Scan for the cell matching the given text and deliver its (x, y) coordinate at center. 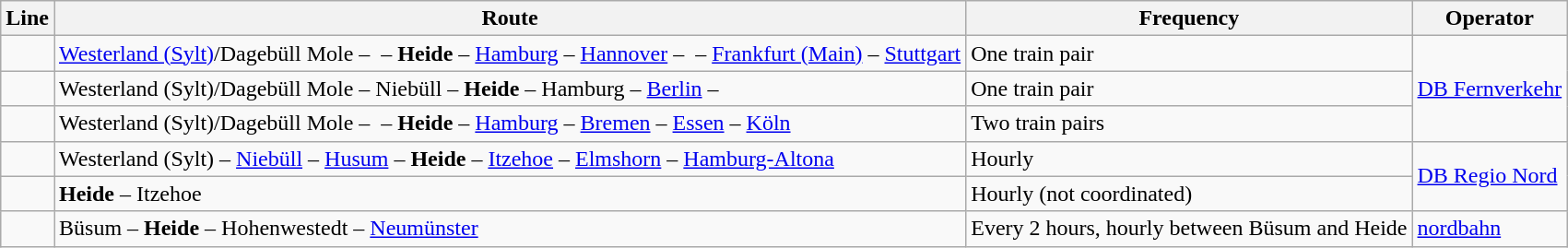
Büsum – Heide – Hohenwestedt – Neumünster (509, 229)
Hourly (1189, 159)
Frequency (1189, 18)
Heide – Itzehoe (509, 194)
DB Fernverkehr (1490, 89)
Westerland (Sylt)/Dagebüll Mole – – Heide – Hamburg – Bremen – Essen – Köln (509, 124)
Two train pairs (1189, 124)
Operator (1490, 18)
Westerland (Sylt) – Niebüll – Husum – Heide – Itzehoe – Elmshorn – Hamburg-Altona (509, 159)
Route (509, 18)
Line (28, 18)
Every 2 hours, hourly between Büsum and Heide (1189, 229)
DB Regio Nord (1490, 176)
nordbahn (1490, 229)
Westerland (Sylt)/Dagebüll Mole – – Heide – Hamburg – Hannover – – Frankfurt (Main) – Stuttgart (509, 53)
Westerland (Sylt)/Dagebüll Mole – Niebüll – Heide – Hamburg – Berlin – (509, 89)
Hourly (not coordinated) (1189, 194)
